For the text-containing cell, return its midpoint in (x, y) coordinate format. 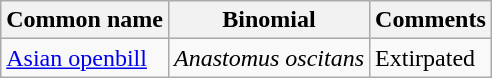
Common name (85, 20)
Anastomus oscitans (268, 58)
Comments (431, 20)
Asian openbill (85, 58)
Extirpated (431, 58)
Binomial (268, 20)
